Extract the (X, Y) coordinate from the center of the cell holding the provided text.  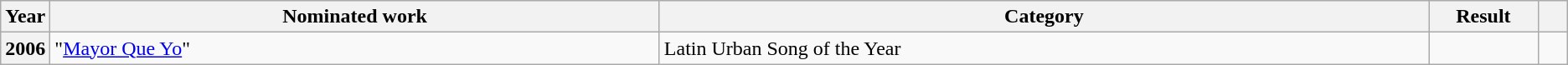
"Mayor Que Yo" (355, 48)
Nominated work (355, 17)
2006 (25, 48)
Latin Urban Song of the Year (1044, 48)
Year (25, 17)
Category (1044, 17)
Result (1484, 17)
